From the cell containing the given text, extract its center point as (X, Y) coordinate. 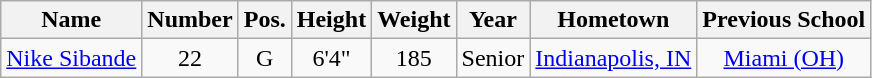
Year (493, 20)
Senior (493, 58)
Weight (414, 20)
Height (331, 20)
Name (72, 20)
Hometown (614, 20)
185 (414, 58)
Number (190, 20)
Nike Sibande (72, 58)
Miami (OH) (784, 58)
22 (190, 58)
Previous School (784, 20)
G (264, 58)
6'4" (331, 58)
Pos. (264, 20)
Indianapolis, IN (614, 58)
